Extract the (X, Y) coordinate from the center of the cell holding the provided text.  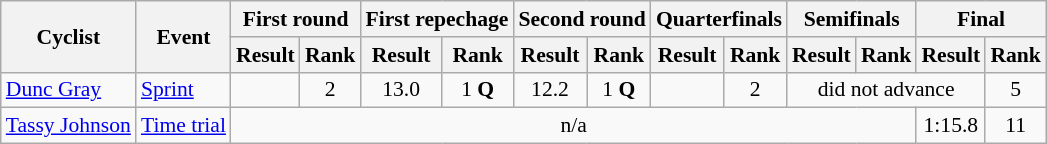
Dunc Gray (68, 90)
11 (1016, 126)
5 (1016, 90)
13.0 (400, 90)
First repechage (436, 19)
Tassy Johnson (68, 126)
n/a (574, 126)
Cyclist (68, 36)
Semifinals (852, 19)
First round (296, 19)
did not advance (886, 90)
12.2 (550, 90)
1:15.8 (950, 126)
Quarterfinals (719, 19)
Sprint (184, 90)
Time trial (184, 126)
Second round (582, 19)
Event (184, 36)
Final (980, 19)
